Scan for the cell matching the given text and deliver its (X, Y) coordinate at center. 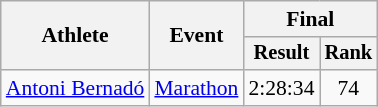
Antoni Bernadó (76, 88)
2:28:34 (281, 88)
Final (310, 19)
Event (196, 36)
Result (281, 54)
Marathon (196, 88)
Athlete (76, 36)
74 (349, 88)
Rank (349, 54)
